Locate the cell with the specified text and output its (X, Y) center coordinate. 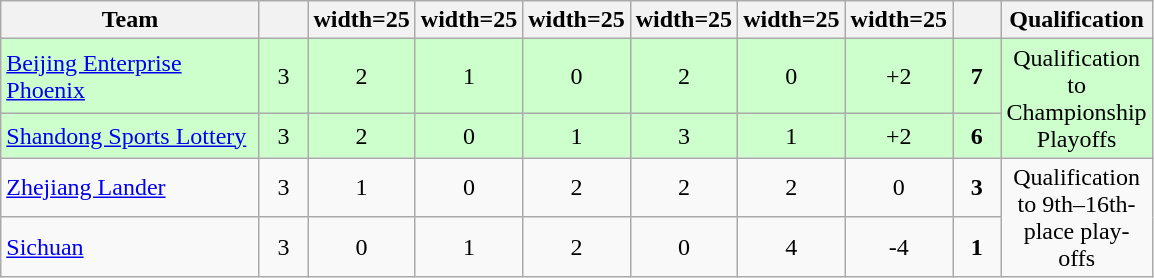
Beijing Enterprise Phoenix (130, 76)
Team (130, 20)
Qualification to Championship Playoffs (1076, 98)
4 (792, 247)
Sichuan (130, 247)
Zhejiang Lander (130, 188)
7 (976, 76)
-4 (898, 247)
Qualification to 9th–16th-place play-offs (1076, 218)
Shandong Sports Lottery (130, 136)
6 (976, 136)
Qualification (1076, 20)
